Search for the cell housing the specified text and yield its [X, Y] center coordinate. 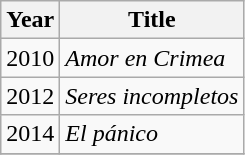
Year [30, 20]
2012 [30, 96]
El pánico [152, 134]
Title [152, 20]
2010 [30, 58]
2014 [30, 134]
Amor en Crimea [152, 58]
Seres incompletos [152, 96]
